Determine the [X, Y] coordinate at the center of the cell enclosing the given text.  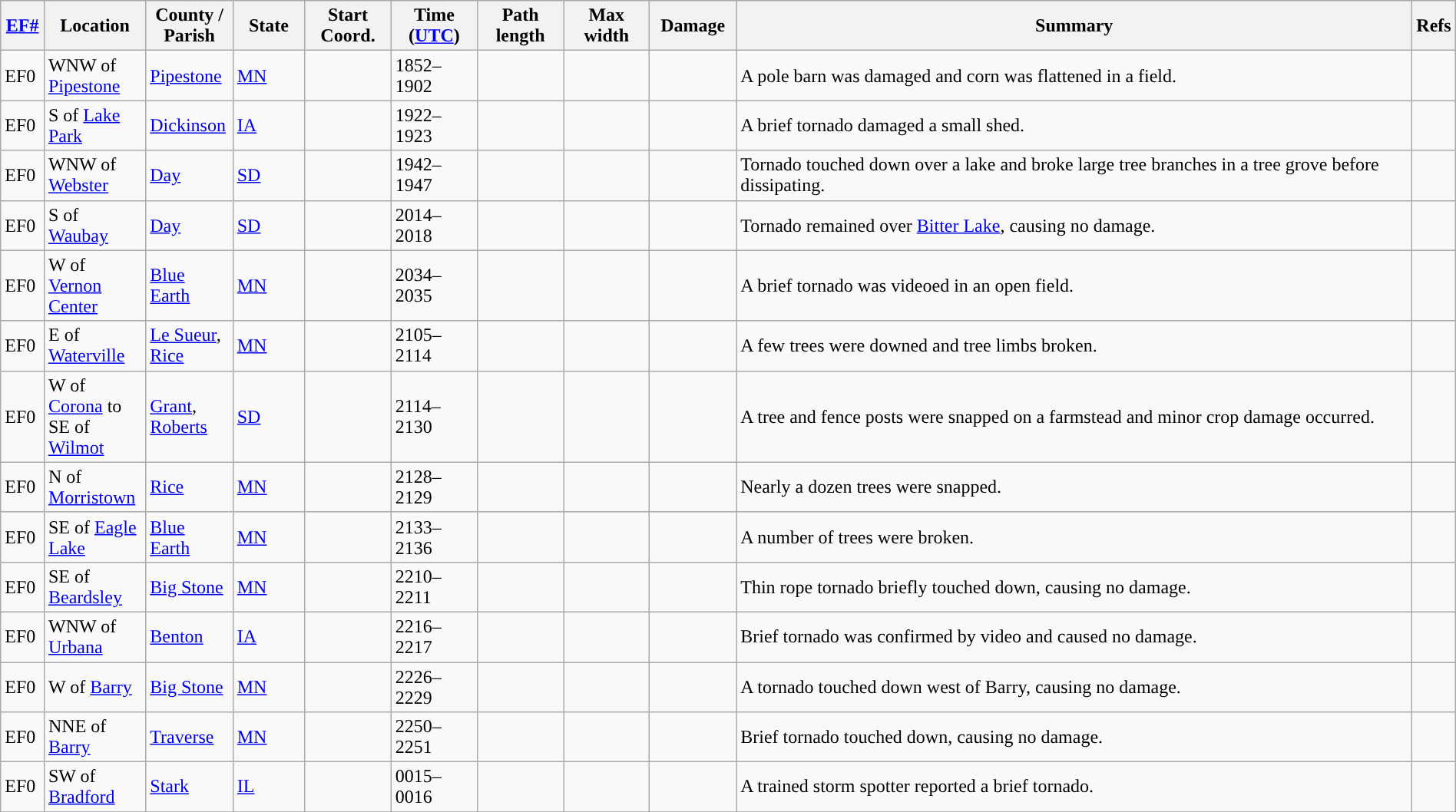
W of Vernon Center [94, 286]
Time (UTC) [434, 26]
Brief tornado was confirmed by video and caused no damage. [1074, 637]
A brief tornado was videoed in an open field. [1074, 286]
A trained storm spotter reported a brief tornado. [1074, 787]
A brief tornado damaged a small shed. [1074, 126]
SE of Beardsley [94, 586]
A number of trees were broken. [1074, 537]
2210–2211 [434, 586]
2133–2136 [434, 537]
Damage [693, 26]
Start Coord. [348, 26]
2128–2129 [434, 487]
E of Waterville [94, 345]
WNW of Urbana [94, 637]
EF# [23, 26]
S of Lake Park [94, 126]
A pole barn was damaged and corn was flattened in a field. [1074, 75]
Brief tornado touched down, causing no damage. [1074, 737]
2114–2130 [434, 416]
2014–2018 [434, 226]
Benton [189, 637]
A tornado touched down west of Barry, causing no damage. [1074, 686]
SE of Eagle Lake [94, 537]
WNW of Webster [94, 175]
IL [269, 787]
Nearly a dozen trees were snapped. [1074, 487]
Traverse [189, 737]
1852–1902 [434, 75]
2034–2035 [434, 286]
2250–2251 [434, 737]
Max width [607, 26]
Tornado touched down over a lake and broke large tree branches in a tree grove before dissipating. [1074, 175]
S of Waubay [94, 226]
Location [94, 26]
Summary [1074, 26]
Le Sueur, Rice [189, 345]
1922–1923 [434, 126]
Path length [521, 26]
N of Morristown [94, 487]
Grant, Roberts [189, 416]
2105–2114 [434, 345]
SW of Bradford [94, 787]
Pipestone [189, 75]
1942–1947 [434, 175]
NNE of Barry [94, 737]
0015–0016 [434, 787]
W of Barry [94, 686]
A few trees were downed and tree limbs broken. [1074, 345]
Tornado remained over Bitter Lake, causing no damage. [1074, 226]
Rice [189, 487]
County / Parish [189, 26]
W of Corona to SE of Wilmot [94, 416]
2226–2229 [434, 686]
Dickinson [189, 126]
WNW of Pipestone [94, 75]
Stark [189, 787]
State [269, 26]
Thin rope tornado briefly touched down, causing no damage. [1074, 586]
Refs [1434, 26]
A tree and fence posts were snapped on a farmstead and minor crop damage occurred. [1074, 416]
2216–2217 [434, 637]
